Identify which cell holds the provided text, then report its [X, Y] central coordinate. 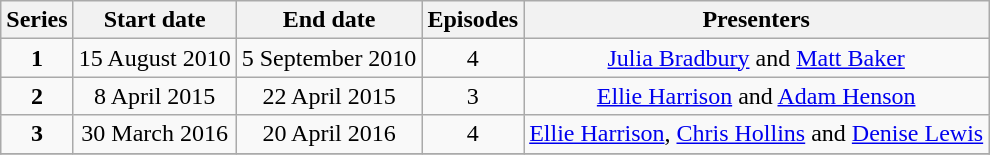
22 April 2015 [329, 96]
Series [37, 20]
1 [37, 58]
Start date [154, 20]
Ellie Harrison and Adam Henson [756, 96]
5 September 2010 [329, 58]
Ellie Harrison, Chris Hollins and Denise Lewis [756, 134]
2 [37, 96]
20 April 2016 [329, 134]
15 August 2010 [154, 58]
Julia Bradbury and Matt Baker [756, 58]
End date [329, 20]
Presenters [756, 20]
30 March 2016 [154, 134]
8 April 2015 [154, 96]
Episodes [473, 20]
